Scan for the cell matching the given text and deliver its [X, Y] coordinate at center. 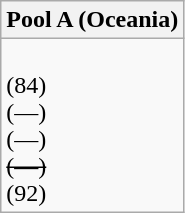
(84) (—) (—) (—) (92) [92, 126]
Pool A (Oceania) [92, 20]
